Determine the [x, y] coordinate at the center of the cell enclosing the given text.  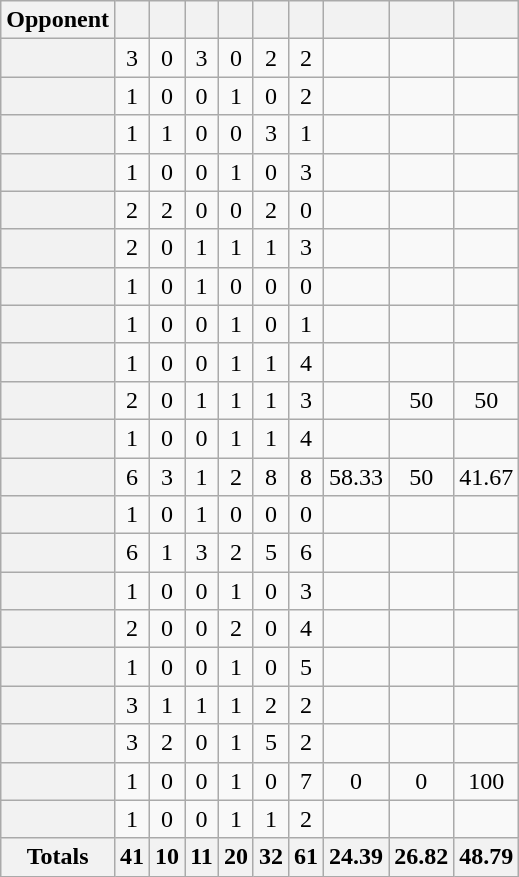
26.82 [422, 857]
10 [168, 857]
24.39 [356, 857]
7 [306, 781]
Opponent [58, 20]
48.79 [486, 857]
20 [236, 857]
Totals [58, 857]
41.67 [486, 477]
11 [202, 857]
58.33 [356, 477]
41 [132, 857]
100 [486, 781]
61 [306, 857]
32 [270, 857]
